Return [x, y] of the center of cell containing provided text 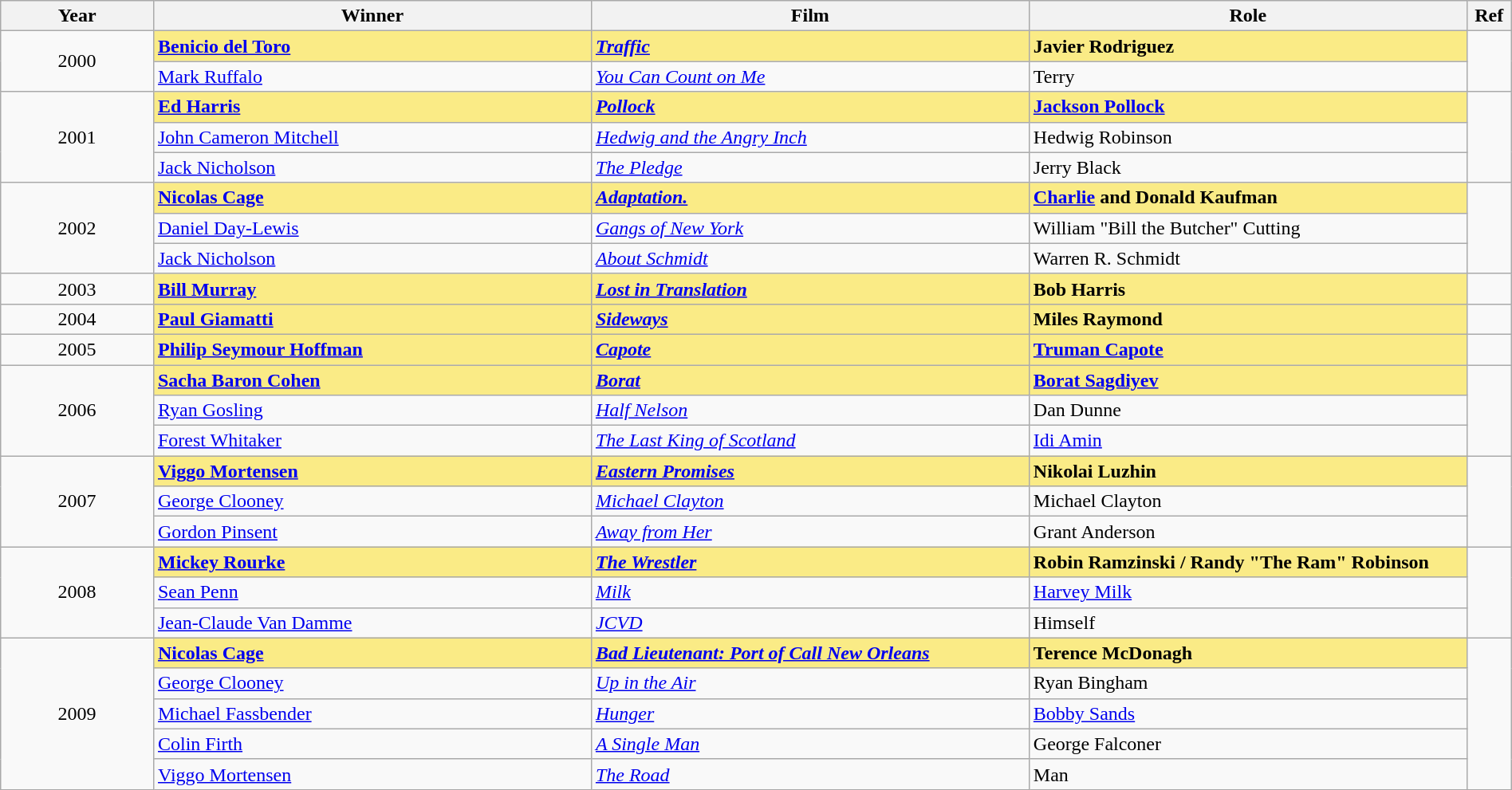
Terry [1247, 77]
The Last King of Scotland [810, 441]
Sean Penn [372, 592]
Film [810, 16]
Ref [1489, 16]
Robin Ramzinski / Randy "The Ram" Robinson [1247, 562]
Paul Giamatti [372, 319]
Mickey Rourke [372, 562]
Role [1247, 16]
JCVD [810, 623]
2007 [77, 501]
Capote [810, 349]
2005 [77, 349]
Jean-Claude Van Damme [372, 623]
Away from Her [810, 532]
Sideways [810, 319]
Forest Whitaker [372, 441]
Colin Firth [372, 744]
Truman Capote [1247, 349]
Mark Ruffalo [372, 77]
Traffic [810, 46]
2008 [77, 592]
Bob Harris [1247, 289]
Sacha Baron Cohen [372, 380]
The Wrestler [810, 562]
A Single Man [810, 744]
Bobby Sands [1247, 713]
Benicio del Toro [372, 46]
Up in the Air [810, 683]
Adaptation. [810, 198]
Borat Sagdiyev [1247, 380]
Pollock [810, 107]
Man [1247, 774]
Miles Raymond [1247, 319]
Himself [1247, 623]
Half Nelson [810, 411]
John Cameron Mitchell [372, 137]
Hedwig and the Angry Inch [810, 137]
2009 [77, 713]
Year [77, 16]
Ed Harris [372, 107]
The Road [810, 774]
Eastern Promises [810, 471]
Dan Dunne [1247, 411]
About Schmidt [810, 258]
2004 [77, 319]
Hedwig Robinson [1247, 137]
William "Bill the Butcher" Cutting [1247, 228]
You Can Count on Me [810, 77]
The Pledge [810, 167]
Michael Fassbender [372, 713]
Warren R. Schmidt [1247, 258]
Hunger [810, 713]
Harvey Milk [1247, 592]
2000 [77, 61]
Gordon Pinsent [372, 532]
Javier Rodriguez [1247, 46]
2003 [77, 289]
Bill Murray [372, 289]
Idi Amin [1247, 441]
2006 [77, 411]
Daniel Day-Lewis [372, 228]
Winner [372, 16]
Charlie and Donald Kaufman [1247, 198]
Ryan Bingham [1247, 683]
Grant Anderson [1247, 532]
Jackson Pollock [1247, 107]
Philip Seymour Hoffman [372, 349]
Gangs of New York [810, 228]
George Falconer [1247, 744]
Borat [810, 380]
Ryan Gosling [372, 411]
Jerry Black [1247, 167]
Nikolai Luzhin [1247, 471]
2001 [77, 137]
2002 [77, 228]
Bad Lieutenant: Port of Call New Orleans [810, 653]
Terence McDonagh [1247, 653]
Lost in Translation [810, 289]
Milk [810, 592]
